Output the [x, y] coordinate of the center of the cell containing the given text.  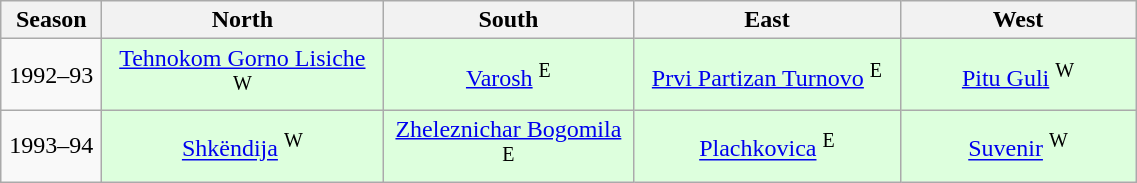
South [508, 20]
Plachkovica E [767, 146]
Season [52, 20]
East [767, 20]
Pitu Guli W [1018, 75]
Suvenir W [1018, 146]
Zheleznichar Bogomila E [508, 146]
1992–93 [52, 75]
Shkëndija W [242, 146]
West [1018, 20]
1993–94 [52, 146]
Prvi Partizan Turnovo E [767, 75]
Varosh E [508, 75]
North [242, 20]
Tehnokom Gorno Lisiche W [242, 75]
